Scan for the cell matching the given text and deliver its (X, Y) coordinate at center. 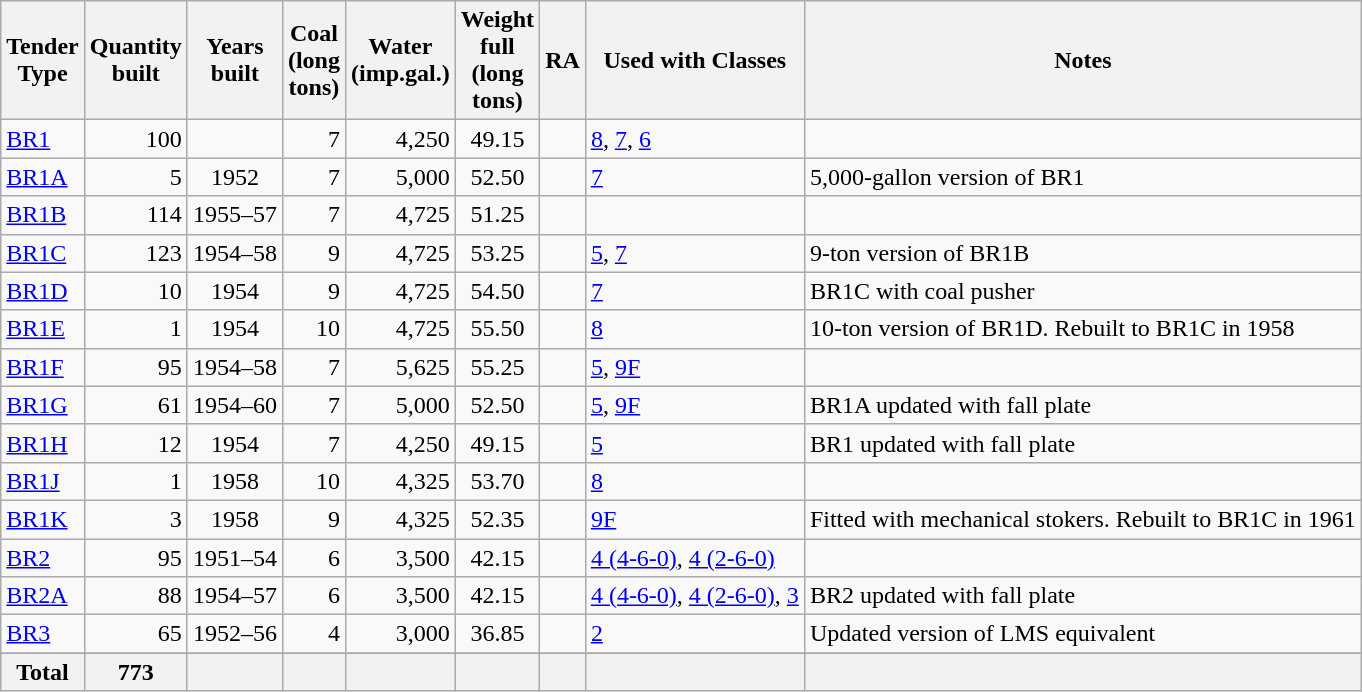
4 (4-6-0), 4 (2-6-0), 3 (694, 596)
100 (136, 139)
1951–54 (234, 557)
BR3 (43, 634)
114 (136, 215)
2 (694, 634)
54.50 (497, 291)
Notes (1082, 60)
Weightfull(longtons) (497, 60)
5,625 (400, 367)
12 (136, 443)
BR1 (43, 139)
1954–57 (234, 596)
88 (136, 596)
8, 7, 6 (694, 139)
773 (136, 672)
61 (136, 405)
BR2 updated with fall plate (1082, 596)
TenderType (43, 60)
Updated version of LMS equivalent (1082, 634)
Yearsbuilt (234, 60)
RA (563, 60)
BR1F (43, 367)
BR1D (43, 291)
123 (136, 253)
BR1C with coal pusher (1082, 291)
4 (314, 634)
55.25 (497, 367)
1955–57 (234, 215)
BR2A (43, 596)
BR1A (43, 177)
10-ton version of BR1D. Rebuilt to BR1C in 1958 (1082, 329)
4 (4-6-0), 4 (2-6-0) (694, 557)
3,000 (400, 634)
Used with Classes (694, 60)
Water(imp.gal.) (400, 60)
BR1G (43, 405)
BR1C (43, 253)
Fitted with mechanical stokers. Rebuilt to BR1C in 1961 (1082, 519)
55.50 (497, 329)
53.25 (497, 253)
52.35 (497, 519)
9F (694, 519)
51.25 (497, 215)
3 (136, 519)
5,000-gallon version of BR1 (1082, 177)
5, 7 (694, 253)
Quantitybuilt (136, 60)
1954–60 (234, 405)
BR2 (43, 557)
Total (43, 672)
1952 (234, 177)
65 (136, 634)
BR1H (43, 443)
BR1E (43, 329)
BR1J (43, 481)
BR1K (43, 519)
Coal(longtons) (314, 60)
BR1B (43, 215)
9-ton version of BR1B (1082, 253)
BR1A updated with fall plate (1082, 405)
BR1 updated with fall plate (1082, 443)
36.85 (497, 634)
53.70 (497, 481)
1952–56 (234, 634)
